Scan for the cell matching the given text and deliver its [x, y] coordinate at center. 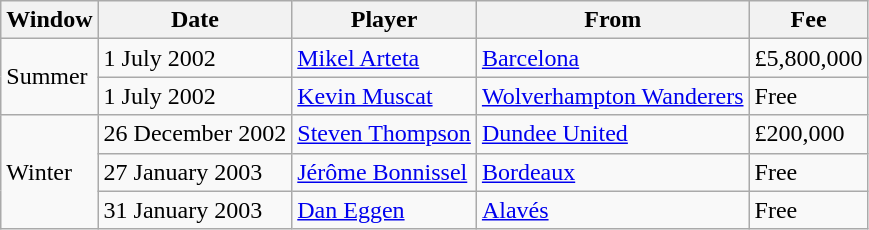
£200,000 [808, 134]
Kevin Muscat [384, 96]
31 January 2003 [195, 210]
Fee [808, 20]
Jérôme Bonnissel [384, 172]
Dan Eggen [384, 210]
Player [384, 20]
Mikel Arteta [384, 58]
Summer [50, 77]
Bordeaux [612, 172]
Window [50, 20]
£5,800,000 [808, 58]
Alavés [612, 210]
27 January 2003 [195, 172]
Winter [50, 172]
Date [195, 20]
Wolverhampton Wanderers [612, 96]
From [612, 20]
Barcelona [612, 58]
26 December 2002 [195, 134]
Steven Thompson [384, 134]
Dundee United [612, 134]
